Pinpoint the cell where the given text exists, returning its [X, Y] midpoint coordinate. 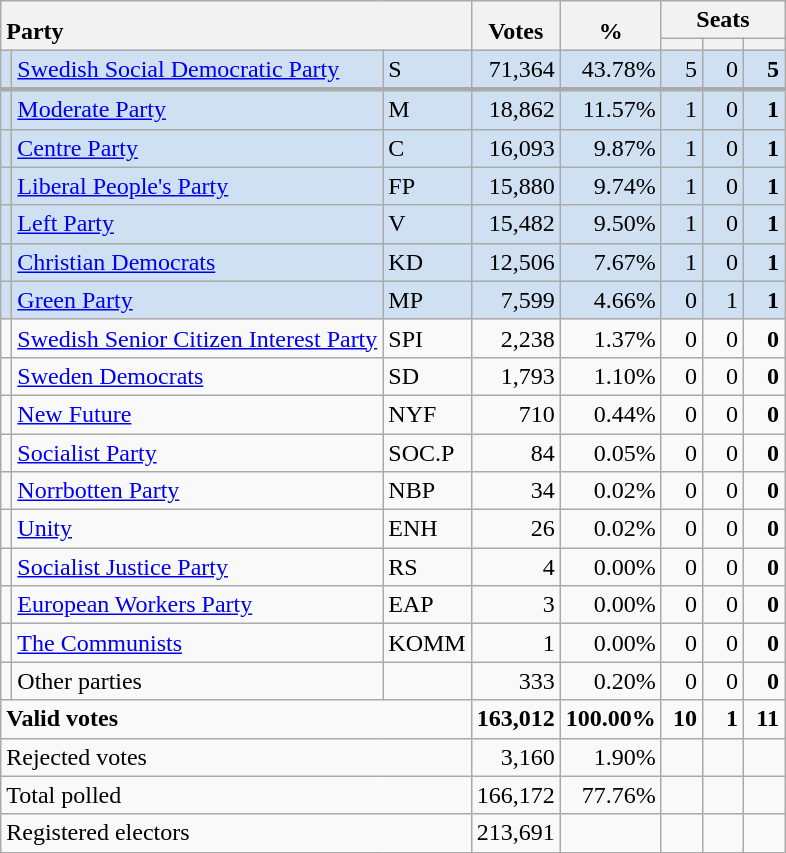
ENH [427, 529]
100.00% [610, 719]
% [610, 26]
34 [516, 491]
The Communists [198, 643]
7.67% [610, 262]
C [427, 148]
Socialist Justice Party [198, 567]
KOMM [427, 643]
163,012 [516, 719]
1,793 [516, 376]
333 [516, 681]
MP [427, 300]
3,160 [516, 757]
3 [516, 605]
V [427, 224]
Swedish Social Democratic Party [198, 70]
18,862 [516, 109]
European Workers Party [198, 605]
SPI [427, 338]
9.74% [610, 186]
1.37% [610, 338]
10 [682, 719]
9.50% [610, 224]
7,599 [516, 300]
4.66% [610, 300]
11.57% [610, 109]
166,172 [516, 795]
43.78% [610, 70]
1.90% [610, 757]
SD [427, 376]
Liberal People's Party [198, 186]
Registered electors [236, 833]
Left Party [198, 224]
SOC.P [427, 453]
15,482 [516, 224]
16,093 [516, 148]
77.76% [610, 795]
Swedish Senior Citizen Interest Party [198, 338]
S [427, 70]
M [427, 109]
710 [516, 414]
NBP [427, 491]
FP [427, 186]
0.20% [610, 681]
2,238 [516, 338]
Total polled [236, 795]
Unity [198, 529]
New Future [198, 414]
Votes [516, 26]
Seats [722, 20]
11 [764, 719]
RS [427, 567]
Norrbotten Party [198, 491]
Socialist Party [198, 453]
Other parties [198, 681]
84 [516, 453]
0.05% [610, 453]
NYF [427, 414]
Christian Democrats [198, 262]
213,691 [516, 833]
EAP [427, 605]
Rejected votes [236, 757]
Valid votes [236, 719]
0.44% [610, 414]
26 [516, 529]
Moderate Party [198, 109]
Centre Party [198, 148]
15,880 [516, 186]
1.10% [610, 376]
71,364 [516, 70]
Green Party [198, 300]
KD [427, 262]
12,506 [516, 262]
Sweden Democrats [198, 376]
9.87% [610, 148]
4 [516, 567]
Party [236, 26]
